Identify which cell holds the provided text, then report its (X, Y) central coordinate. 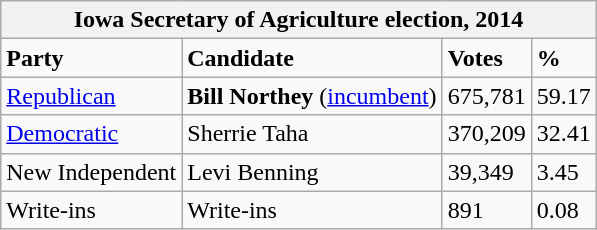
Candidate (312, 58)
% (564, 58)
New Independent (92, 172)
Sherrie Taha (312, 134)
675,781 (486, 96)
39,349 (486, 172)
Votes (486, 58)
3.45 (564, 172)
Party (92, 58)
Democratic (92, 134)
Republican (92, 96)
Bill Northey (incumbent) (312, 96)
32.41 (564, 134)
59.17 (564, 96)
891 (486, 210)
Iowa Secretary of Agriculture election, 2014 (299, 20)
370,209 (486, 134)
Levi Benning (312, 172)
0.08 (564, 210)
